Provide the (x, y) coordinate of the cell's center where the given text is located.  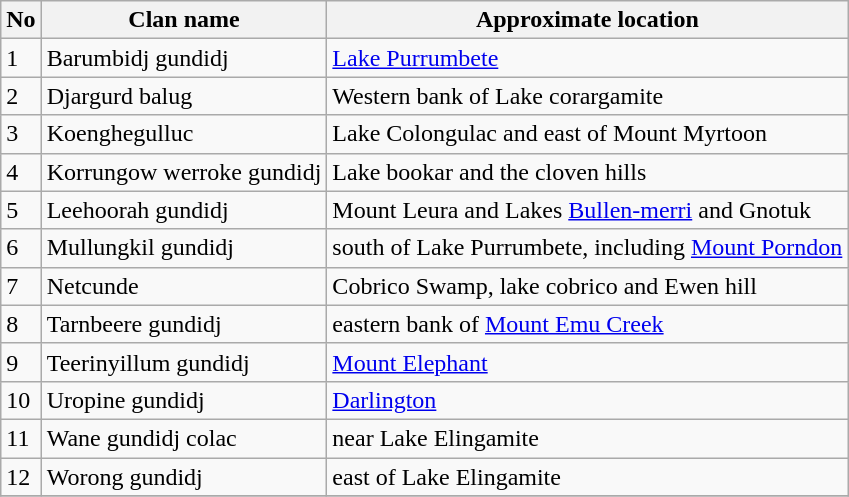
Netcunde (184, 286)
east of Lake Elingamite (588, 477)
Djargurd balug (184, 96)
Approximate location (588, 20)
Mount Leura and Lakes Bullen-merri and Gnotuk (588, 210)
Darlington (588, 400)
6 (21, 248)
1 (21, 58)
Clan name (184, 20)
Barumbidj gundidj (184, 58)
12 (21, 477)
Tarnbeere gundidj (184, 324)
Uropine gundidj (184, 400)
3 (21, 134)
Teerinyillum gundidj (184, 362)
Lake Colongulac and east of Mount Myrtoon (588, 134)
Cobrico Swamp, lake cobrico and Ewen hill (588, 286)
near Lake Elingamite (588, 438)
Mount Elephant (588, 362)
Mullungkil gundidj (184, 248)
south of Lake Purrumbete, including Mount Porndon (588, 248)
10 (21, 400)
11 (21, 438)
7 (21, 286)
Lake Purrumbete (588, 58)
Leehoorah gundidj (184, 210)
Korrungow werroke gundidj (184, 172)
eastern bank of Mount Emu Creek (588, 324)
Worong gundidj (184, 477)
Wane gundidj colac (184, 438)
Koenghegulluc (184, 134)
5 (21, 210)
Lake bookar and the cloven hills (588, 172)
9 (21, 362)
4 (21, 172)
2 (21, 96)
No (21, 20)
Western bank of Lake corargamite (588, 96)
8 (21, 324)
